Return (x, y) of the center of cell containing provided text 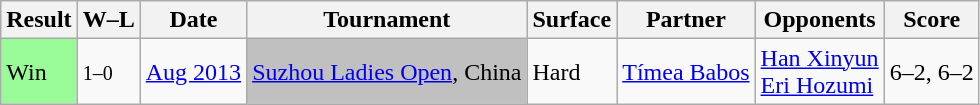
Han Xinyun Eri Hozumi (820, 72)
Aug 2013 (193, 72)
Tímea Babos (686, 72)
Surface (572, 20)
W–L (108, 20)
Suzhou Ladies Open, China (387, 72)
Opponents (820, 20)
Result (39, 20)
6–2, 6–2 (932, 72)
Partner (686, 20)
Date (193, 20)
Score (932, 20)
Win (39, 72)
Tournament (387, 20)
Hard (572, 72)
1–0 (108, 72)
